Determine the (X, Y) coordinate at the center of the cell enclosing the given text.  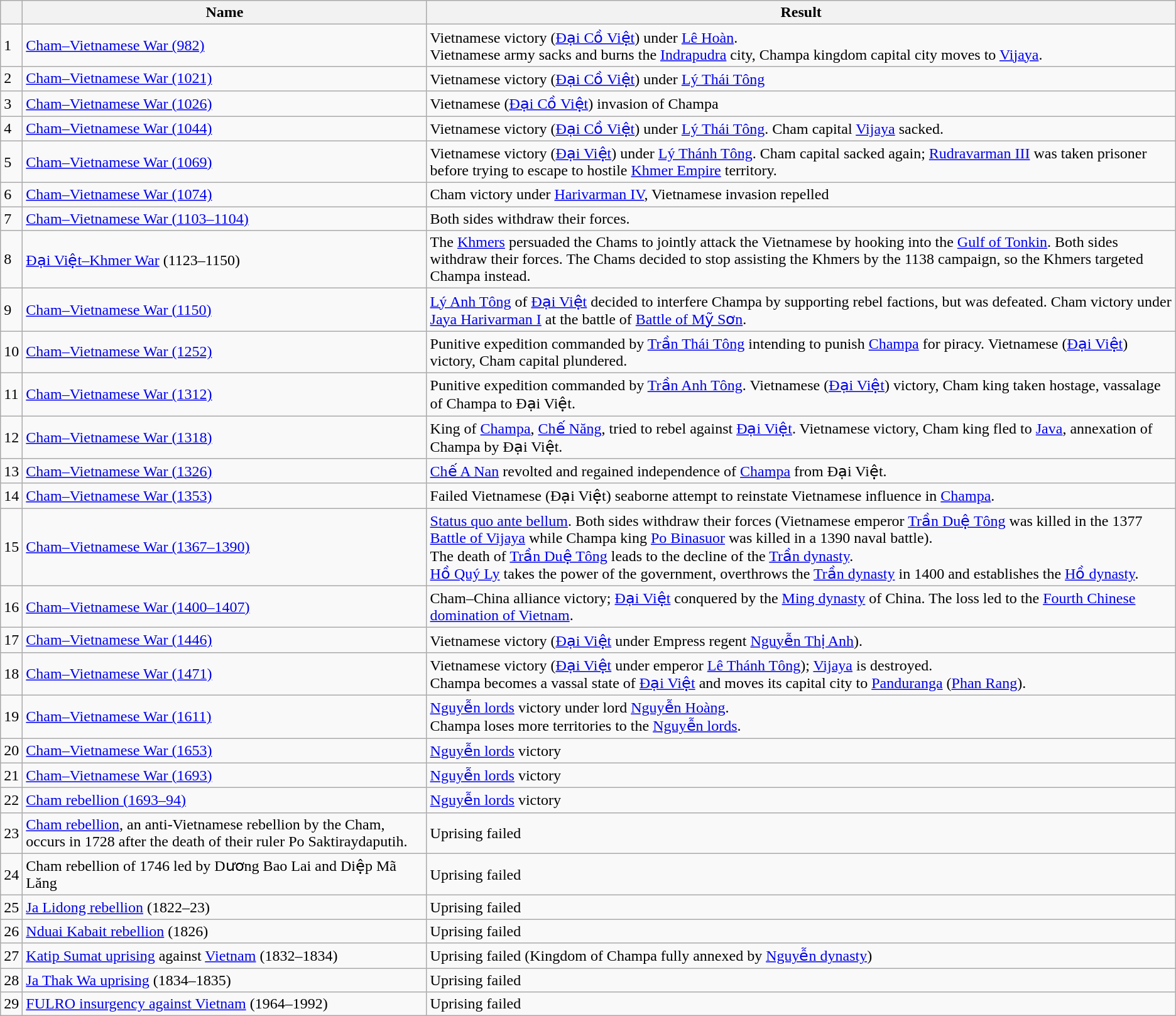
6 (11, 195)
Vietnamese victory (Đại Cồ Việt) under Lê Hoàn.Vietnamese army sacks and burns the Indrapudra city, Champa kingdom capital city moves to Vijaya. (801, 45)
Cham–Vietnamese War (1693) (225, 775)
Cham–Vietnamese War (982) (225, 45)
Cham–Vietnamese War (1069) (225, 162)
Ja Thak Wa uprising (1834–1835) (225, 980)
Cham–Vietnamese War (1021) (225, 79)
Cham–Vietnamese War (1318) (225, 437)
Result (801, 13)
Cham–Vietnamese War (1353) (225, 496)
16 (11, 607)
23 (11, 833)
Đại Việt–Khmer War (1123–1150) (225, 259)
Nguyễn lords victory under lord Nguyễn Hoàng.Champa loses more territories to the Nguyễn lords. (801, 716)
4 (11, 128)
Cham–Vietnamese War (1326) (225, 471)
Punitive expedition commanded by Trần Thái Tông intending to punish Champa for piracy. Vietnamese (Đại Việt) victory, Cham capital plundered. (801, 352)
Nduai Kabait rebellion (1826) (225, 931)
27 (11, 956)
14 (11, 496)
Cham–Vietnamese War (1312) (225, 394)
Cham rebellion (1693–94) (225, 800)
Vietnamese (Đại Cồ Việt) invasion of Champa (801, 104)
9 (11, 310)
Cham rebellion, an anti-Vietnamese rebellion by the Cham, occurs in 1728 after the death of their ruler Po Saktiraydaputih. (225, 833)
King of Champa, Chế Năng, tried to rebel against Đại Việt. Vietnamese victory, Cham king fled to Java, annexation of Champa by Đại Việt. (801, 437)
Cham victory under Harivarman IV, Vietnamese invasion repelled (801, 195)
3 (11, 104)
11 (11, 394)
Cham–Vietnamese War (1026) (225, 104)
Cham–Vietnamese War (1074) (225, 195)
Cham–Vietnamese War (1653) (225, 750)
Failed Vietnamese (Đại Việt) seaborne attempt to reinstate Vietnamese influence in Champa. (801, 496)
Vietnamese victory (Đại Cồ Việt) under Lý Thái Tông. Cham capital Vijaya sacked. (801, 128)
26 (11, 931)
13 (11, 471)
15 (11, 547)
Cham–Vietnamese War (1103–1104) (225, 219)
Cham–Vietnamese War (1150) (225, 310)
8 (11, 259)
1 (11, 45)
Punitive expedition commanded by Trần Anh Tông. Vietnamese (Đại Việt) victory, Cham king taken hostage, vassalage of Champa to Đại Việt. (801, 394)
Cham–Vietnamese War (1367–1390) (225, 547)
Ja Lidong rebellion (1822–23) (225, 907)
12 (11, 437)
Cham–Vietnamese War (1471) (225, 674)
Uprising failed (Kingdom of Champa fully annexed by Nguyễn dynasty) (801, 956)
Cham rebellion of 1746 led by Dương Bao Lai and Diệp Mã Lăng (225, 875)
Vietnamese victory (Đại Việt under Empress regent Nguyễn Thị Anh). (801, 640)
Katip Sumat uprising against Vietnam (1832–1834) (225, 956)
22 (11, 800)
25 (11, 907)
17 (11, 640)
Cham–Vietnamese War (1044) (225, 128)
21 (11, 775)
7 (11, 219)
28 (11, 980)
Cham–Vietnamese War (1252) (225, 352)
10 (11, 352)
Cham–China alliance victory; Đại Việt conquered by the Ming dynasty of China. The loss led to the Fourth Chinese domination of Vietnam. (801, 607)
Cham–Vietnamese War (1400–1407) (225, 607)
5 (11, 162)
20 (11, 750)
Chế A Nan revolted and regained independence of Champa from Đại Việt. (801, 471)
2 (11, 79)
Cham–Vietnamese War (1446) (225, 640)
Cham–Vietnamese War (1611) (225, 716)
18 (11, 674)
29 (11, 1004)
24 (11, 875)
FULRO insurgency against Vietnam (1964–1992) (225, 1004)
Name (225, 13)
19 (11, 716)
Both sides withdraw their forces. (801, 219)
Vietnamese victory (Đại Cồ Việt) under Lý Thái Tông (801, 79)
